Identify which cell holds the provided text, then report its [X, Y] central coordinate. 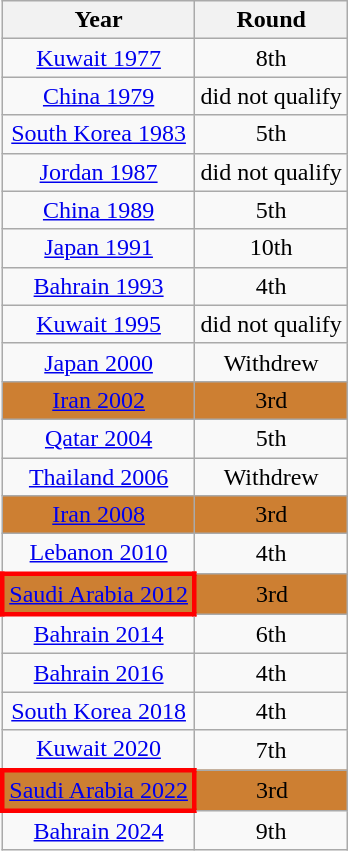
Bahrain 1993 [98, 286]
China 1989 [98, 210]
Kuwait 2020 [98, 750]
Bahrain 2016 [98, 673]
9th [271, 831]
10th [271, 248]
Bahrain 2014 [98, 634]
Kuwait 1977 [98, 58]
8th [271, 58]
South Korea 2018 [98, 711]
Japan 1991 [98, 248]
China 1979 [98, 96]
Iran 2008 [98, 515]
Thailand 2006 [98, 477]
Round [271, 20]
Jordan 1987 [98, 172]
Saudi Arabia 2012 [98, 594]
Bahrain 2024 [98, 831]
Japan 2000 [98, 362]
Lebanon 2010 [98, 554]
Saudi Arabia 2022 [98, 790]
7th [271, 750]
Kuwait 1995 [98, 324]
South Korea 1983 [98, 134]
Iran 2002 [98, 400]
6th [271, 634]
Year [98, 20]
Qatar 2004 [98, 438]
